Return the [x, y] coordinate for the center point of the cell that contains the specified text.  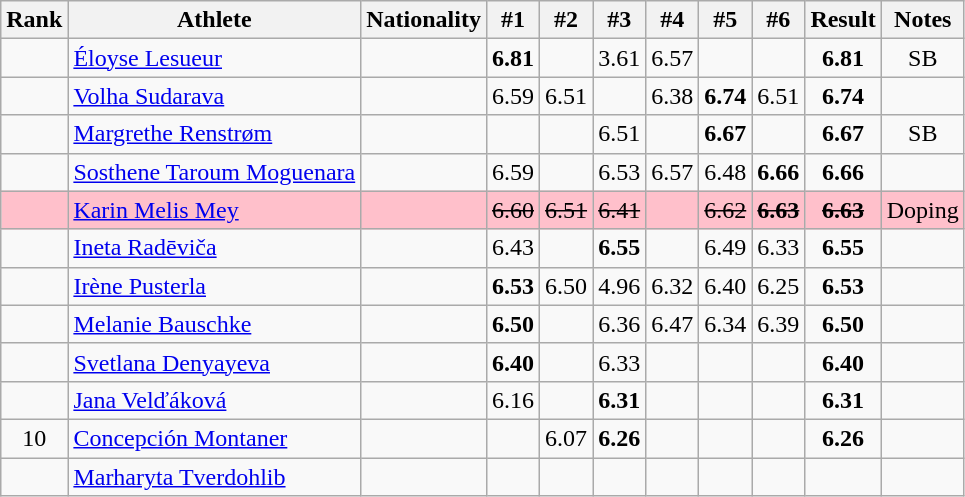
6.16 [512, 400]
6.60 [512, 210]
Karin Melis Mey [214, 210]
#1 [512, 20]
6.36 [620, 324]
Jana Velďáková [214, 400]
6.62 [726, 210]
6.41 [620, 210]
Marharyta Tverdohlib [214, 477]
Notes [922, 20]
6.49 [726, 248]
Result [843, 20]
Concepción Montaner [214, 438]
Ineta Radēviča [214, 248]
Éloyse Lesueur [214, 58]
#6 [778, 20]
#3 [620, 20]
Margrethe Renstrøm [214, 134]
Rank [34, 20]
10 [34, 438]
Irène Pusterla [214, 286]
Doping [922, 210]
6.48 [726, 172]
6.34 [726, 324]
#5 [726, 20]
6.25 [778, 286]
Athlete [214, 20]
6.32 [672, 286]
6.43 [512, 248]
6.38 [672, 96]
Svetlana Denyayeva [214, 362]
4.96 [620, 286]
3.61 [620, 58]
#2 [566, 20]
Melanie Bauschke [214, 324]
Volha Sudarava [214, 96]
6.47 [672, 324]
Sosthene Taroum Moguenara [214, 172]
Nationality [424, 20]
6.07 [566, 438]
#4 [672, 20]
6.39 [778, 324]
